Locate the cell with the specified text and output its (X, Y) center coordinate. 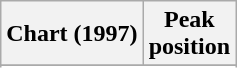
Peakposition (189, 34)
Chart (1997) (72, 34)
